Output the [X, Y] coordinate of the center of the cell containing the given text.  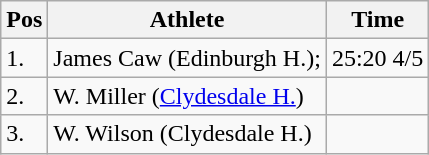
W. Wilson (Clydesdale H.) [188, 134]
Athlete [188, 20]
3. [24, 134]
W. Miller (Clydesdale H.) [188, 96]
Pos [24, 20]
Time [377, 20]
25:20 4/5 [377, 58]
2. [24, 96]
1. [24, 58]
James Caw (Edinburgh H.); [188, 58]
